Provide the (X, Y) coordinate of the cell's center where the given text is located.  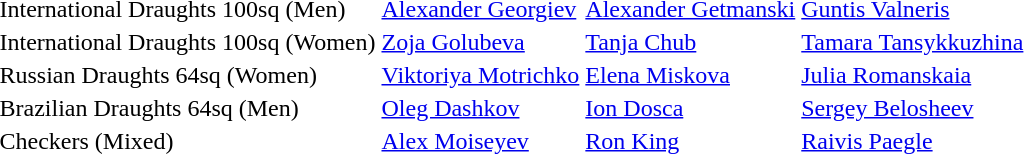
Viktoriya Motrichko (480, 75)
Elena Miskova (690, 75)
Oleg Dashkov (480, 108)
Tanja Chub (690, 42)
Ion Dosca (690, 108)
Zoja Golubeva (480, 42)
